Determine the (X, Y) coordinate at the center of the cell enclosing the given text.  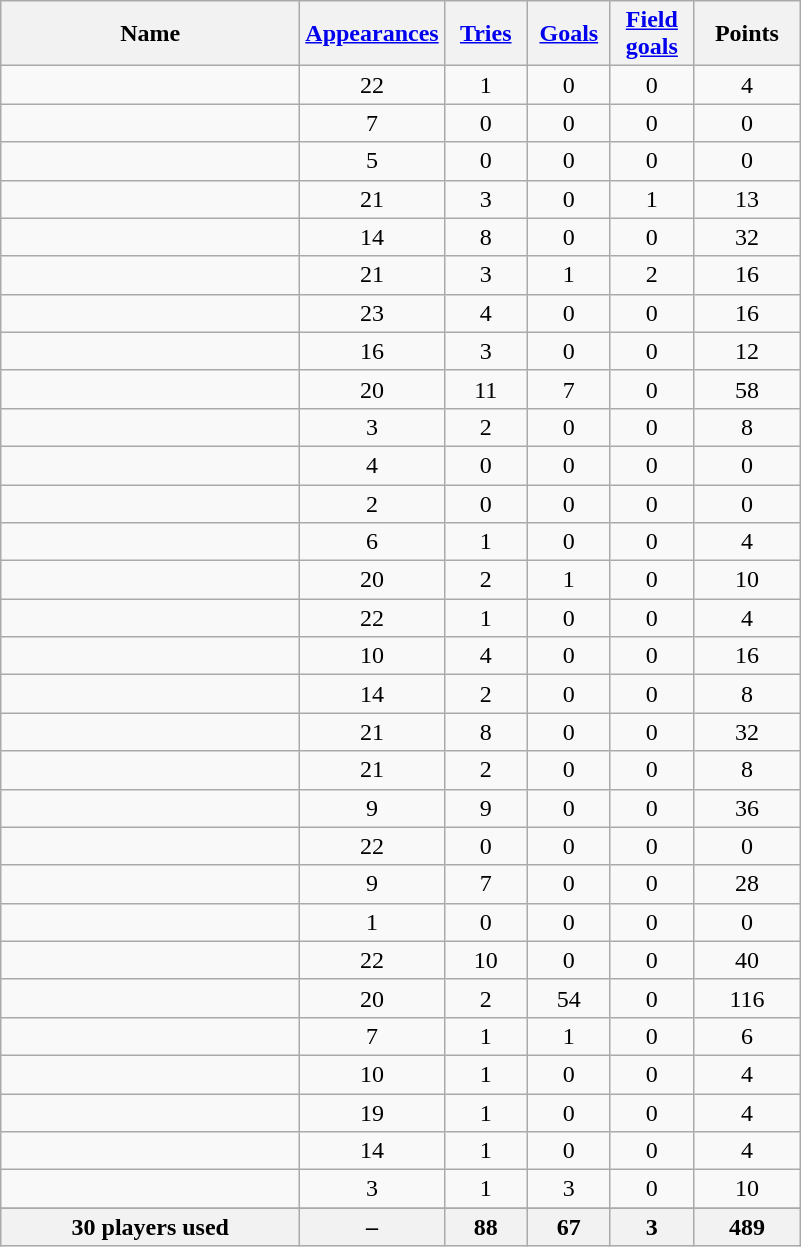
58 (746, 389)
489 (746, 1227)
Tries (486, 34)
Field goals (652, 34)
23 (372, 313)
88 (486, 1227)
36 (746, 808)
Points (746, 34)
67 (568, 1227)
19 (372, 1113)
Name (150, 34)
12 (746, 351)
Appearances (372, 34)
13 (746, 199)
Goals (568, 34)
11 (486, 389)
5 (372, 161)
– (372, 1227)
54 (568, 998)
30 players used (150, 1227)
40 (746, 960)
116 (746, 998)
28 (746, 884)
